Identify which cell holds the provided text, then report its (x, y) central coordinate. 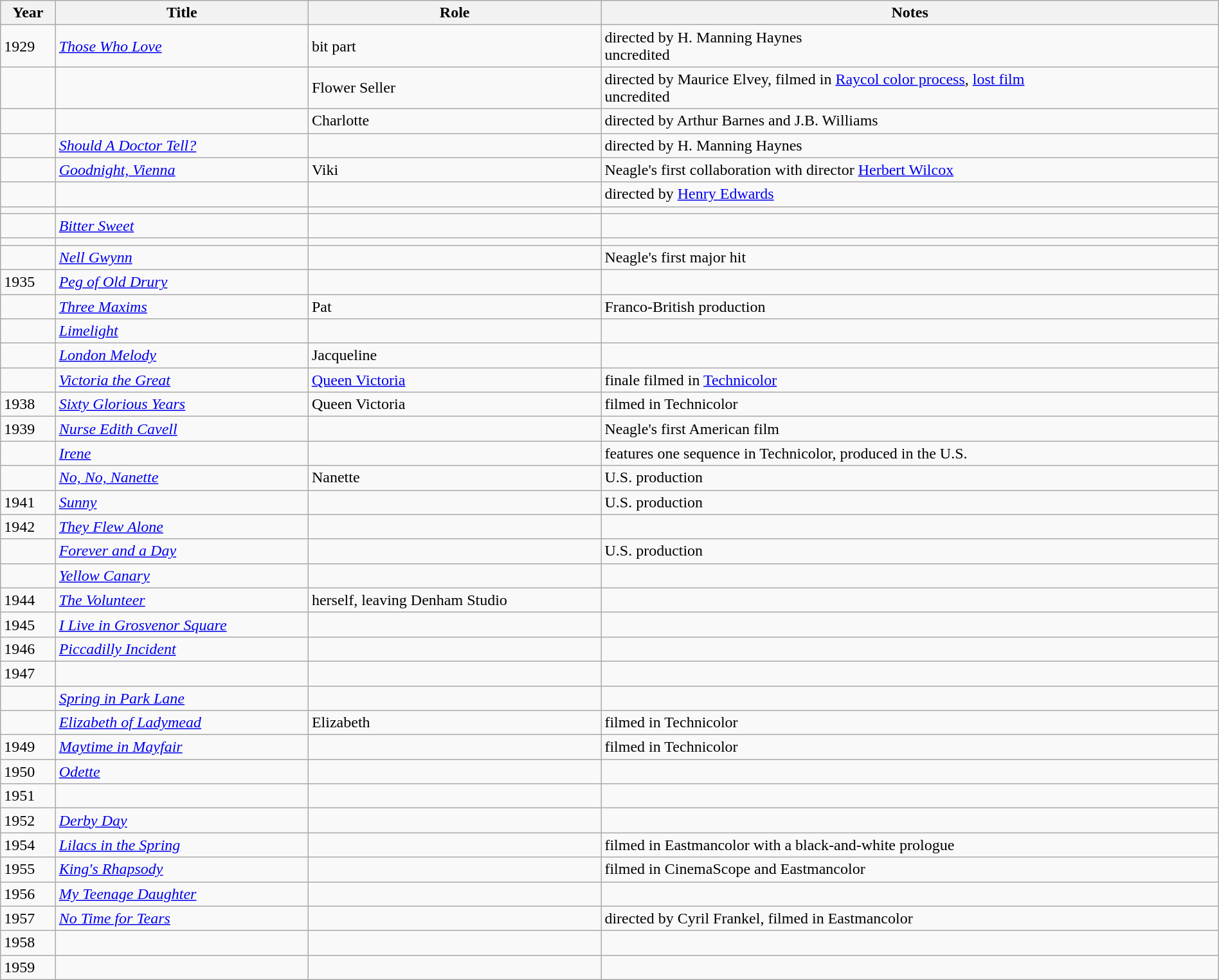
directed by H. Manning Haynes (910, 145)
Victoria the Great (181, 380)
Viki (455, 170)
Derby Day (181, 821)
Elizabeth of Ladymead (181, 723)
Role (455, 13)
herself, leaving Denham Studio (455, 600)
Sunny (181, 502)
bit part (455, 46)
filmed in CinemaScope and Eastmancolor (910, 869)
directed by Henry Edwards (910, 194)
1958 (28, 943)
directed by Maurice Elvey, filmed in Raycol color process, lost filmuncredited (910, 87)
Yellow Canary (181, 576)
Franco-British production (910, 307)
1957 (28, 918)
Spring in Park Lane (181, 698)
Sixty Glorious Years (181, 404)
directed by Arthur Barnes and J.B. Williams (910, 121)
1952 (28, 821)
finale filmed in Technicolor (910, 380)
features one sequence in Technicolor, produced in the U.S. (910, 453)
Notes (910, 13)
Elizabeth (455, 723)
Charlotte (455, 121)
1945 (28, 624)
Neagle's first major hit (910, 257)
Maytime in Mayfair (181, 747)
My Teenage Daughter (181, 894)
London Melody (181, 356)
Year (28, 13)
1941 (28, 502)
1935 (28, 282)
Those Who Love (181, 46)
directed by Cyril Frankel, filmed in Eastmancolor (910, 918)
Title (181, 13)
1942 (28, 527)
Flower Seller (455, 87)
1955 (28, 869)
directed by H. Manning Haynesuncredited (910, 46)
Odette (181, 772)
Neagle's first collaboration with director Herbert Wilcox (910, 170)
Goodnight, Vienna (181, 170)
Peg of Old Drury (181, 282)
1956 (28, 894)
Nanette (455, 478)
1950 (28, 772)
Nell Gwynn (181, 257)
No Time for Tears (181, 918)
The Volunteer (181, 600)
Irene (181, 453)
filmed in Eastmancolor with a black-and-white prologue (910, 845)
Piccadilly Incident (181, 649)
Neagle's first American film (910, 429)
1951 (28, 796)
No, No, Nanette (181, 478)
1939 (28, 429)
Limelight (181, 331)
Jacqueline (455, 356)
1938 (28, 404)
1929 (28, 46)
I Live in Grosvenor Square (181, 624)
Bitter Sweet (181, 226)
Should A Doctor Tell? (181, 145)
Nurse Edith Cavell (181, 429)
1959 (28, 967)
Pat (455, 307)
1947 (28, 673)
1946 (28, 649)
Forever and a Day (181, 551)
They Flew Alone (181, 527)
Lilacs in the Spring (181, 845)
Three Maxims (181, 307)
King's Rhapsody (181, 869)
1944 (28, 600)
1949 (28, 747)
1954 (28, 845)
